From the cell containing the given text, extract its center point as [x, y] coordinate. 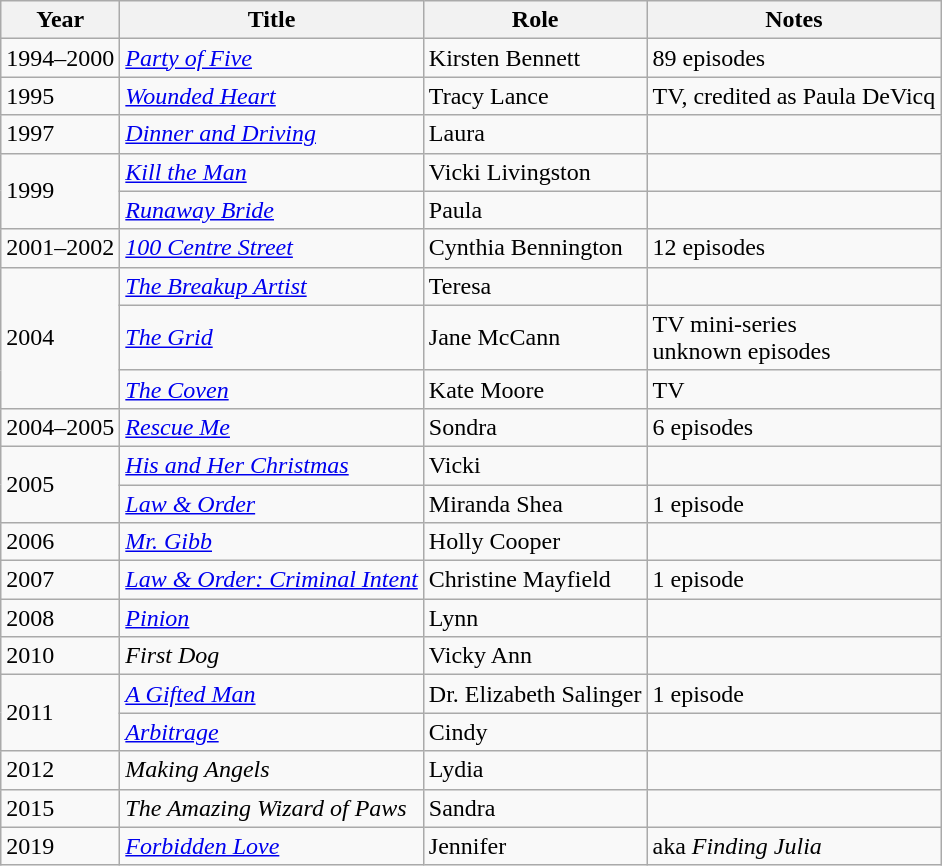
12 episodes [794, 248]
Tracy Lance [535, 96]
Role [535, 20]
2010 [60, 656]
1994–2000 [60, 58]
Wounded Heart [272, 96]
His and Her Christmas [272, 465]
Law & Order: Criminal Intent [272, 580]
2006 [60, 542]
Rescue Me [272, 427]
Christine Mayfield [535, 580]
TV [794, 389]
6 episodes [794, 427]
1995 [60, 96]
The Coven [272, 389]
TV, credited as Paula DeVicq [794, 96]
Sondra [535, 427]
2001–2002 [60, 248]
A Gifted Man [272, 694]
2011 [60, 713]
Dinner and Driving [272, 134]
2005 [60, 484]
Title [272, 20]
Laura [535, 134]
Miranda Shea [535, 503]
Holly Cooper [535, 542]
Runaway Bride [272, 210]
Lydia [535, 770]
Making Angels [272, 770]
Paula [535, 210]
Vicki [535, 465]
2012 [60, 770]
Vicki Livingston [535, 172]
Lynn [535, 618]
2007 [60, 580]
Party of Five [272, 58]
1997 [60, 134]
TV mini-seriesunknown episodes [794, 338]
2008 [60, 618]
Mr. Gibb [272, 542]
The Breakup Artist [272, 286]
Cindy [535, 732]
Kate Moore [535, 389]
The Amazing Wizard of Paws [272, 808]
Sandra [535, 808]
Pinion [272, 618]
Law & Order [272, 503]
Kirsten Bennett [535, 58]
2015 [60, 808]
1999 [60, 191]
2019 [60, 846]
Dr. Elizabeth Salinger [535, 694]
Jennifer [535, 846]
Forbidden Love [272, 846]
Vicky Ann [535, 656]
2004 [60, 338]
aka Finding Julia [794, 846]
Arbitrage [272, 732]
Teresa [535, 286]
89 episodes [794, 58]
100 Centre Street [272, 248]
The Grid [272, 338]
Cynthia Bennington [535, 248]
First Dog [272, 656]
2004–2005 [60, 427]
Notes [794, 20]
Kill the Man [272, 172]
Year [60, 20]
Jane McCann [535, 338]
